Return the [x, y] coordinate for the center point of the cell that contains the specified text.  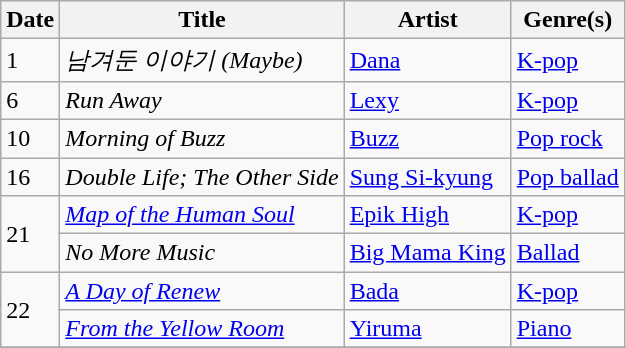
Double Life; The Other Side [202, 177]
Genre(s) [568, 20]
Title [202, 20]
남겨둔 이야기 (Maybe) [202, 60]
6 [30, 100]
Dana [428, 60]
Morning of Buzz [202, 138]
21 [30, 234]
Run Away [202, 100]
Map of the Human Soul [202, 215]
Pop ballad [568, 177]
From the Yellow Room [202, 329]
Bada [428, 291]
Big Mama King [428, 253]
1 [30, 60]
Buzz [428, 138]
Lexy [428, 100]
Ballad [568, 253]
10 [30, 138]
No More Music [202, 253]
Piano [568, 329]
Yiruma [428, 329]
Epik High [428, 215]
Date [30, 20]
Pop rock [568, 138]
Artist [428, 20]
A Day of Renew [202, 291]
Sung Si-kyung [428, 177]
16 [30, 177]
22 [30, 310]
